Return the (X, Y) coordinate for the center point of the cell that contains the specified text.  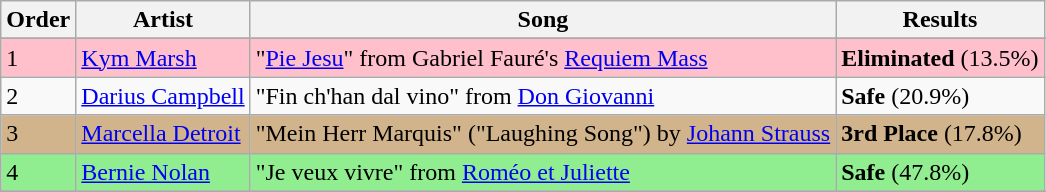
Darius Campbell (163, 96)
Marcella Detroit (163, 134)
"Je veux vivre" from Roméo et Juliette (543, 172)
3 (38, 134)
"Mein Herr Marquis" ("Laughing Song") by Johann Strauss (543, 134)
4 (38, 172)
Song (543, 20)
Safe (20.9%) (940, 96)
3rd Place (17.8%) (940, 134)
Safe (47.8%) (940, 172)
Kym Marsh (163, 58)
Results (940, 20)
Bernie Nolan (163, 172)
Artist (163, 20)
Eliminated (13.5%) (940, 58)
2 (38, 96)
1 (38, 58)
Order (38, 20)
"Fin ch'han dal vino" from Don Giovanni (543, 96)
"Pie Jesu" from Gabriel Fauré's Requiem Mass (543, 58)
